Capture the cell that displays the provided text and extract its (X, Y) central coordinate. 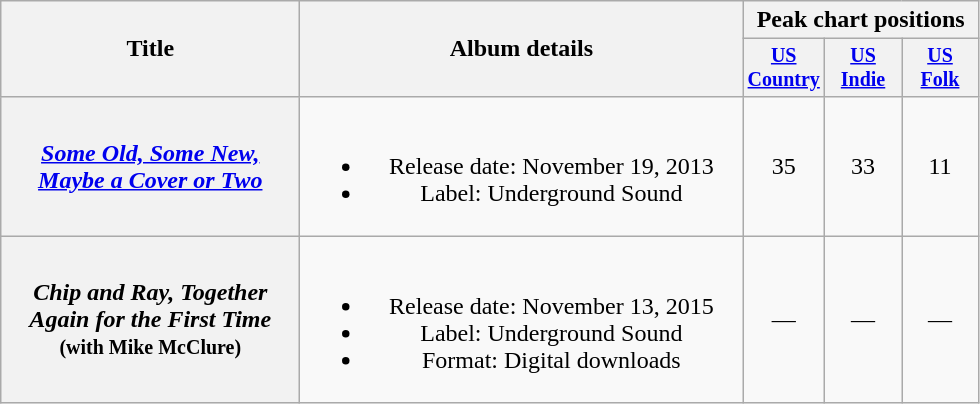
USFolk (940, 68)
Album details (522, 49)
35 (784, 166)
Release date: November 13, 2015Label: Underground SoundFormat: Digital downloads (522, 320)
US Country (784, 68)
Release date: November 19, 2013Label: Underground Sound (522, 166)
Peak chart positions (861, 20)
USIndie (864, 68)
33 (864, 166)
11 (940, 166)
Some Old, Some New, Maybe a Cover or Two (150, 166)
Chip and Ray, Together Again for the First Time (with Mike McClure) (150, 320)
Title (150, 49)
